Locate the cell with the specified text and output its [x, y] center coordinate. 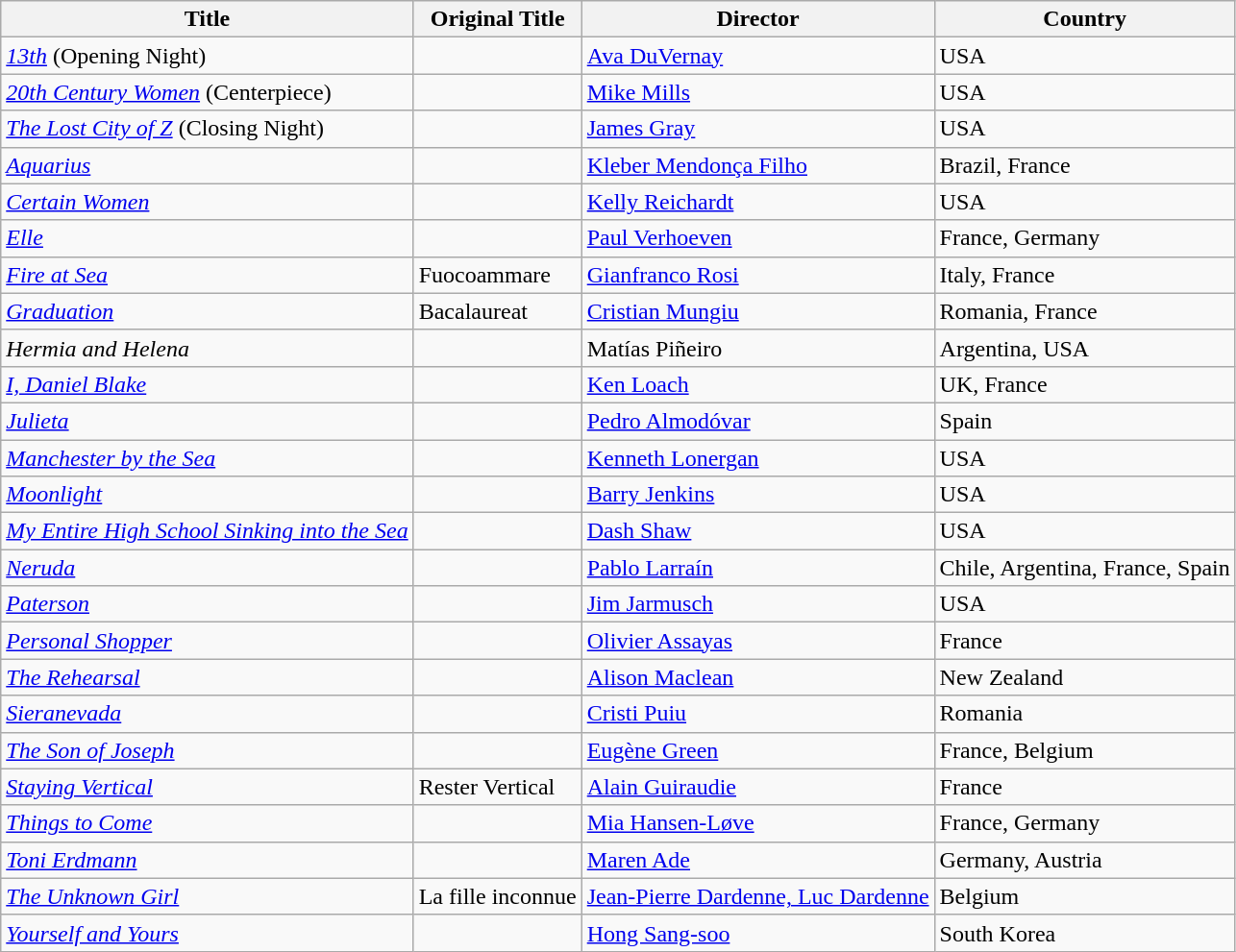
Certain Women [208, 202]
Romania [1084, 714]
Cristi Puiu [757, 714]
La fille inconnue [498, 896]
Bacalaureat [498, 311]
Jim Jarmusch [757, 604]
Dash Shaw [757, 531]
Toni Erdmann [208, 860]
Mike Mills [757, 92]
UK, France [1084, 384]
The Son of Joseph [208, 750]
Manchester by the Sea [208, 458]
Argentina, USA [1084, 348]
Moonlight [208, 495]
France, Belgium [1084, 750]
Staying Vertical [208, 787]
Belgium [1084, 896]
James Gray [757, 129]
Kleber Mendonça Filho [757, 165]
Maren Ade [757, 860]
Elle [208, 238]
Olivier Assayas [757, 641]
Fire at Sea [208, 275]
My Entire High School Sinking into the Sea [208, 531]
Fuocoammare [498, 275]
Graduation [208, 311]
Country [1084, 19]
Original Title [498, 19]
Spain [1084, 421]
Rester Vertical [498, 787]
Italy, France [1084, 275]
Alain Guiraudie [757, 787]
Things to Come [208, 823]
Paterson [208, 604]
Barry Jenkins [757, 495]
Title [208, 19]
Gianfranco Rosi [757, 275]
Mia Hansen-Løve [757, 823]
Neruda [208, 568]
Julieta [208, 421]
South Korea [1084, 933]
Alison Maclean [757, 677]
Paul Verhoeven [757, 238]
I, Daniel Blake [208, 384]
Kelly Reichardt [757, 202]
Brazil, France [1084, 165]
The Unknown Girl [208, 896]
Ken Loach [757, 384]
Romania, France [1084, 311]
New Zealand [1084, 677]
Aquarius [208, 165]
Personal Shopper [208, 641]
Eugène Green [757, 750]
Pedro Almodóvar [757, 421]
The Rehearsal [208, 677]
Hong Sang-soo [757, 933]
Sieranevada [208, 714]
Chile, Argentina, France, Spain [1084, 568]
Yourself and Yours [208, 933]
Matías Piñeiro [757, 348]
Kenneth Lonergan [757, 458]
13th (Opening Night) [208, 56]
The Lost City of Z (Closing Night) [208, 129]
Germany, Austria [1084, 860]
Director [757, 19]
Pablo Larraín [757, 568]
Ava DuVernay [757, 56]
Cristian Mungiu [757, 311]
Hermia and Helena [208, 348]
20th Century Women (Centerpiece) [208, 92]
Jean-Pierre Dardenne, Luc Dardenne [757, 896]
